Locate the cell with the specified text and output its (X, Y) center coordinate. 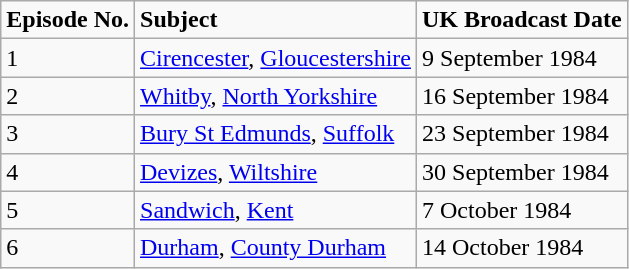
Durham, County Durham (276, 248)
6 (68, 248)
5 (68, 210)
7 October 1984 (522, 210)
Subject (276, 20)
Cirencester, Gloucestershire (276, 58)
Episode No. (68, 20)
Bury St Edmunds, Suffolk (276, 134)
Devizes, Wiltshire (276, 172)
Sandwich, Kent (276, 210)
2 (68, 96)
23 September 1984 (522, 134)
16 September 1984 (522, 96)
9 September 1984 (522, 58)
30 September 1984 (522, 172)
14 October 1984 (522, 248)
Whitby, North Yorkshire (276, 96)
3 (68, 134)
4 (68, 172)
1 (68, 58)
UK Broadcast Date (522, 20)
